Return [x, y] of the center of cell containing provided text 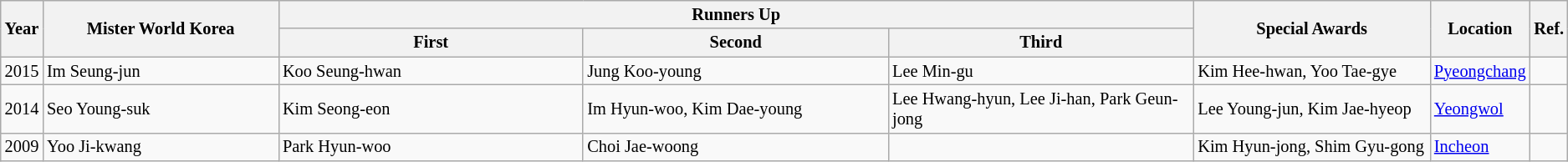
Special Awards [1311, 28]
Park Hyun-woo [431, 147]
Ref. [1549, 28]
Kim Hyun-jong, Shim Gyu-gong [1311, 147]
Kim Hee-hwan, Yoo Tae-gye [1311, 71]
Pyeongchang [1480, 71]
2014 [22, 109]
Runners Up [736, 14]
Kim Seong-eon [431, 109]
Choi Jae-woong [736, 147]
Jung Koo-young [736, 71]
2009 [22, 147]
Im Hyun-woo, Kim Dae-young [736, 109]
Location [1480, 28]
Incheon [1480, 147]
Lee Young-jun, Kim Jae-hyeop [1311, 109]
Im Seung-jun [161, 71]
Third [1040, 43]
Second [736, 43]
Lee Hwang-hyun, Lee Ji-han, Park Geun-jong [1040, 109]
Mister World Korea [161, 28]
2015 [22, 71]
First [431, 43]
Yoo Ji-kwang [161, 147]
Koo Seung-hwan [431, 71]
Seo Young-suk [161, 109]
Yeongwol [1480, 109]
Lee Min-gu [1040, 71]
Year [22, 28]
